Identify which cell holds the provided text, then report its [X, Y] central coordinate. 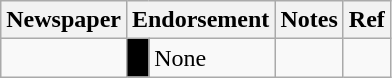
Ref [366, 20]
Notes [309, 20]
Newspaper [64, 20]
Endorsement [200, 20]
None [212, 58]
